Capture the cell that displays the provided text and extract its (X, Y) central coordinate. 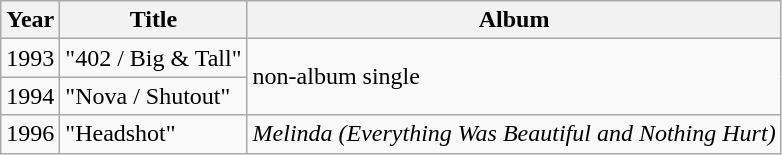
non-album single (514, 77)
Melinda (Everything Was Beautiful and Nothing Hurt) (514, 134)
Album (514, 20)
1996 (30, 134)
"Nova / Shutout" (154, 96)
"402 / Big & Tall" (154, 58)
1993 (30, 58)
Title (154, 20)
Year (30, 20)
1994 (30, 96)
"Headshot" (154, 134)
